Provide the (X, Y) coordinate of the cell's center where the given text is located.  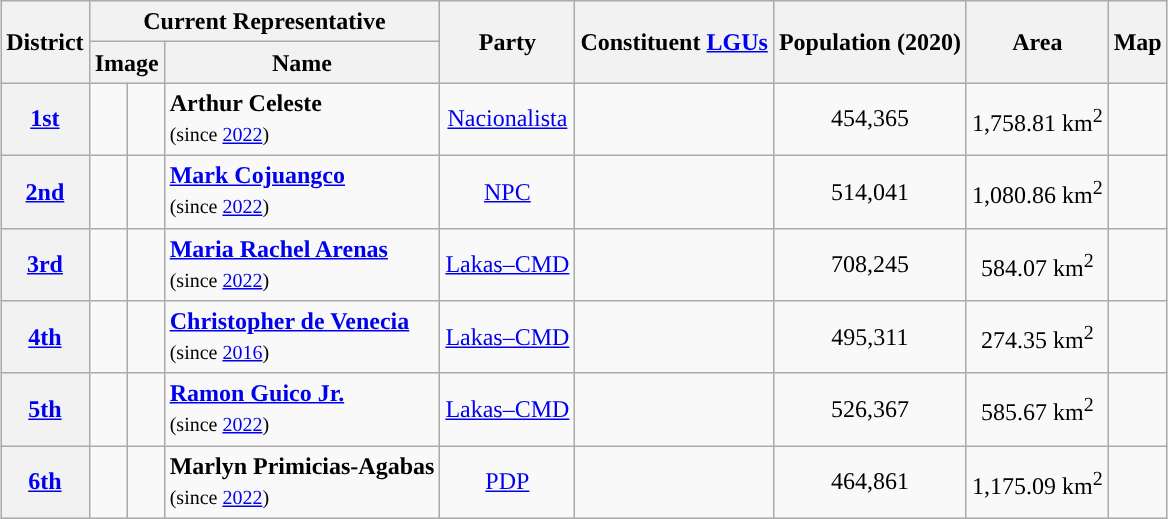
464,861 (870, 482)
Mark Cojuangco(since 2022) (302, 192)
Marlyn Primicias-Agabas(since 2022) (302, 482)
3rd (45, 264)
1,080.86 km2 (1037, 192)
Nacionalista (508, 120)
Image (126, 62)
Map (1138, 42)
454,365 (870, 120)
274.35 km2 (1037, 338)
1st (45, 120)
PDP (508, 482)
Population (2020) (870, 42)
Christopher de Venecia(since 2016) (302, 338)
Arthur Celeste(since 2022) (302, 120)
District (45, 42)
Current Representative (264, 22)
584.07 km2 (1037, 264)
6th (45, 482)
NPC (508, 192)
526,367 (870, 410)
4th (45, 338)
Ramon Guico Jr.(since 2022) (302, 410)
1,758.81 km2 (1037, 120)
Area (1037, 42)
Maria Rachel Arenas(since 2022) (302, 264)
708,245 (870, 264)
Constituent LGUs (674, 42)
514,041 (870, 192)
Name (302, 62)
Party (508, 42)
495,311 (870, 338)
2nd (45, 192)
5th (45, 410)
1,175.09 km2 (1037, 482)
585.67 km2 (1037, 410)
